Pinpoint the cell where the given text exists, returning its (x, y) midpoint coordinate. 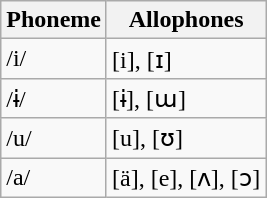
[i], [ɪ] (186, 59)
[u], [ʊ] (186, 138)
[ɨ], [ɯ] (186, 98)
/ɨ/ (54, 98)
/a/ (54, 178)
Phoneme (54, 20)
/i/ (54, 59)
/u/ (54, 138)
[ä], [e], [ʌ], [ɔ] (186, 178)
Allophones (186, 20)
